From the cell containing the given text, extract its center point as [X, Y] coordinate. 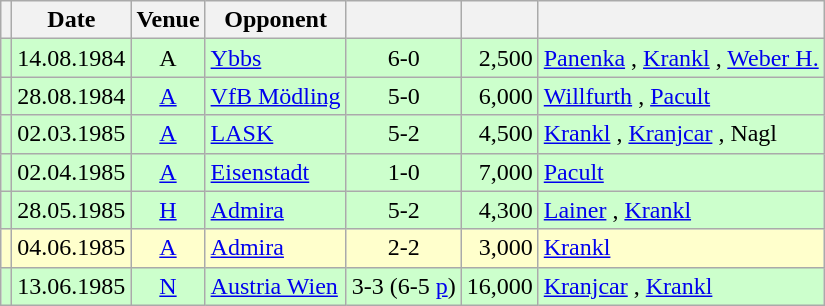
1-0 [404, 172]
Date [72, 20]
6-0 [404, 58]
Venue [168, 20]
4,300 [500, 210]
VfB Mödling [276, 96]
Panenka , Krankl , Weber H. [681, 58]
28.08.1984 [72, 96]
02.03.1985 [72, 134]
Austria Wien [276, 286]
Willfurth , Pacult [681, 96]
Ybbs [276, 58]
5-0 [404, 96]
Opponent [276, 20]
Krankl [681, 248]
02.04.1985 [72, 172]
Pacult [681, 172]
Krankl , Kranjcar , Nagl [681, 134]
3,000 [500, 248]
7,000 [500, 172]
13.06.1985 [72, 286]
2,500 [500, 58]
3-3 (6-5 p) [404, 286]
6,000 [500, 96]
Lainer , Krankl [681, 210]
14.08.1984 [72, 58]
Kranjcar , Krankl [681, 286]
LASK [276, 134]
N [168, 286]
2-2 [404, 248]
16,000 [500, 286]
28.05.1985 [72, 210]
04.06.1985 [72, 248]
Eisenstadt [276, 172]
H [168, 210]
4,500 [500, 134]
